For the text-containing cell, return its midpoint in [X, Y] coordinate format. 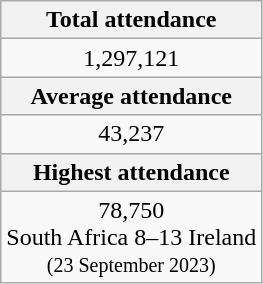
Highest attendance [132, 172]
Total attendance [132, 20]
78,750 South Africa 8–13 Ireland (23 September 2023) [132, 237]
43,237 [132, 134]
Average attendance [132, 96]
1,297,121 [132, 58]
